Detect which cell encompasses the target text, then output its (X, Y) center coordinate. 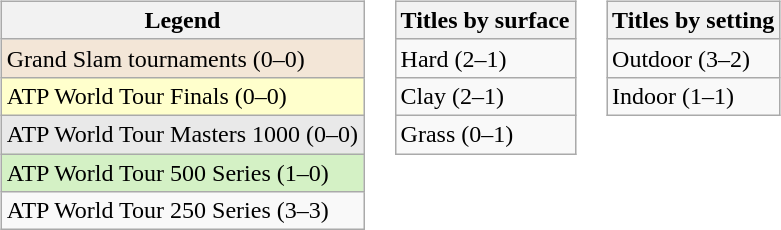
Titles by surface (485, 20)
Legend (182, 20)
Hard (2–1) (485, 58)
Outdoor (3–2) (694, 58)
Grand Slam tournaments (0–0) (182, 58)
ATP World Tour Masters 1000 (0–0) (182, 134)
Clay (2–1) (485, 96)
ATP World Tour 500 Series (1–0) (182, 173)
ATP World Tour Finals (0–0) (182, 96)
Titles by setting (694, 20)
ATP World Tour 250 Series (3–3) (182, 211)
Indoor (1–1) (694, 96)
Grass (0–1) (485, 134)
